Extract the (x, y) coordinate from the center of the cell holding the provided text.  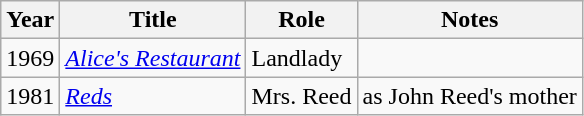
1981 (30, 96)
Year (30, 20)
1969 (30, 58)
Mrs. Reed (302, 96)
as John Reed's mother (470, 96)
Alice's Restaurant (153, 58)
Reds (153, 96)
Role (302, 20)
Notes (470, 20)
Landlady (302, 58)
Title (153, 20)
